Pinpoint the cell where the given text exists, returning its [X, Y] midpoint coordinate. 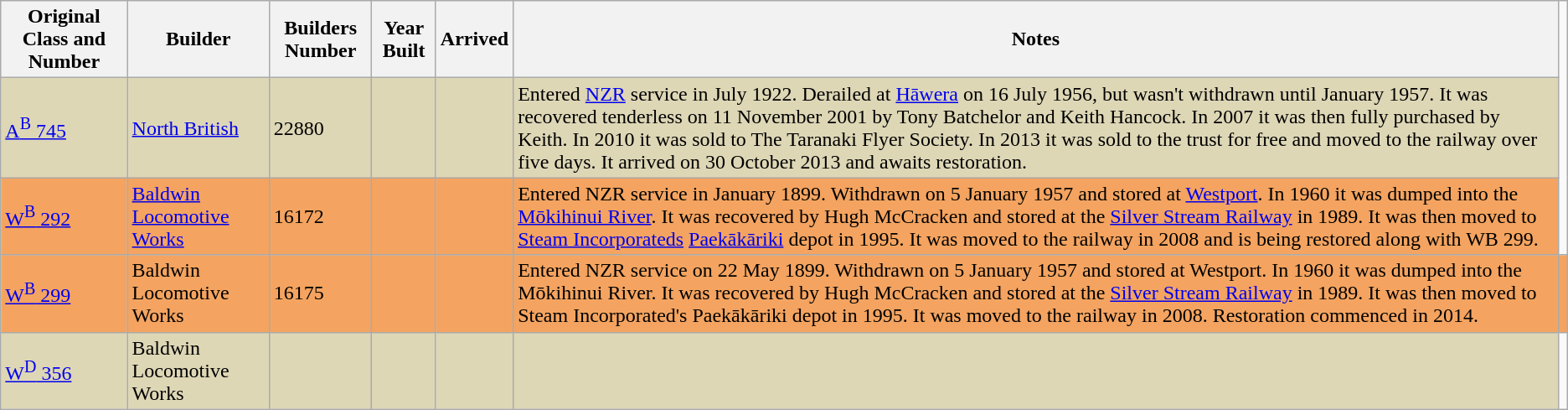
WD 356 [64, 371]
Builder [198, 39]
WB 299 [64, 293]
22880 [320, 127]
AB 745 [64, 127]
North British [198, 127]
Year Built [404, 39]
WB 292 [64, 216]
Arrived [474, 39]
Builders Number [320, 39]
16172 [320, 216]
Notes [1035, 39]
Original Class and Number [64, 39]
16175 [320, 293]
